Find where the given text appears and provide that cell's center as [X, Y] coordinate. 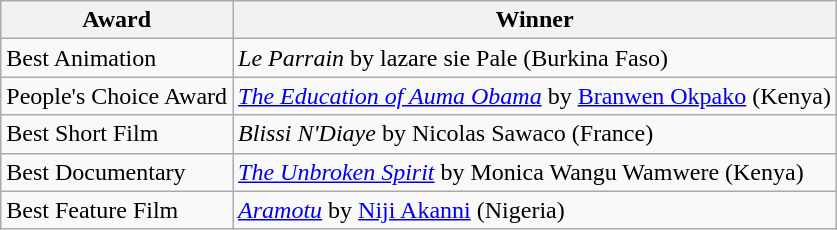
Best Documentary [117, 172]
Best Short Film [117, 134]
Best Animation [117, 58]
The Unbroken Spirit by Monica Wangu Wamwere (Kenya) [535, 172]
Aramotu by Niji Akanni (Nigeria) [535, 210]
People's Choice Award [117, 96]
Winner [535, 20]
Award [117, 20]
Blissi N'Diaye by Nicolas Sawaco (France) [535, 134]
Best Feature Film [117, 210]
Le Parrain by lazare sie Pale (Burkina Faso) [535, 58]
The Education of Auma Obama by Branwen Okpako (Kenya) [535, 96]
